Output the [X, Y] coordinate of the center of the cell containing the given text.  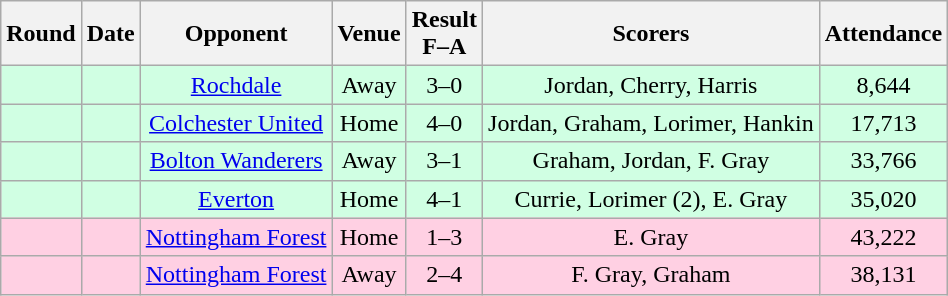
3–0 [444, 85]
Date [110, 34]
38,131 [883, 275]
Scorers [652, 34]
Currie, Lorimer (2), E. Gray [652, 199]
Jordan, Graham, Lorimer, Hankin [652, 123]
Colchester United [236, 123]
Bolton Wanderers [236, 161]
35,020 [883, 199]
E. Gray [652, 237]
2–4 [444, 275]
Graham, Jordan, F. Gray [652, 161]
4–1 [444, 199]
17,713 [883, 123]
8,644 [883, 85]
33,766 [883, 161]
F. Gray, Graham [652, 275]
Attendance [883, 34]
Rochdale [236, 85]
4–0 [444, 123]
Jordan, Cherry, Harris [652, 85]
1–3 [444, 237]
Opponent [236, 34]
43,222 [883, 237]
Everton [236, 199]
ResultF–A [444, 34]
Round [41, 34]
Venue [369, 34]
3–1 [444, 161]
